Detect which cell encompasses the target text, then output its [x, y] center coordinate. 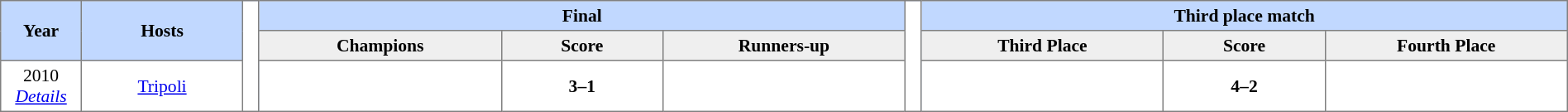
Third Place [1042, 46]
Hosts [162, 31]
2010Details [41, 86]
3–1 [582, 86]
4–2 [1244, 86]
Tripoli [162, 86]
Fourth Place [1446, 46]
Third place match [1244, 16]
Final [582, 16]
Champions [380, 46]
Year [41, 31]
Runners-up [784, 46]
